Output the (x, y) coordinate of the center of the cell containing the given text.  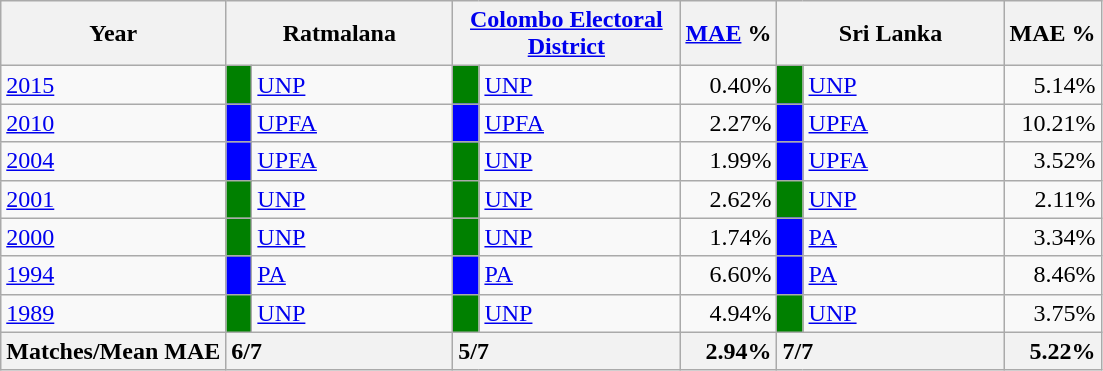
2.27% (728, 123)
10.21% (1052, 123)
0.40% (728, 85)
Colombo Electoral District (566, 34)
Matches/Mean MAE (114, 351)
5/7 (566, 351)
1.74% (728, 237)
4.94% (728, 313)
2.62% (728, 199)
1.99% (728, 161)
8.46% (1052, 275)
2015 (114, 85)
2001 (114, 199)
2.94% (728, 351)
Ratmalana (340, 34)
6/7 (340, 351)
2010 (114, 123)
3.34% (1052, 237)
7/7 (890, 351)
3.52% (1052, 161)
3.75% (1052, 313)
Sri Lanka (890, 34)
6.60% (728, 275)
5.14% (1052, 85)
2000 (114, 237)
2004 (114, 161)
1989 (114, 313)
1994 (114, 275)
Year (114, 34)
5.22% (1052, 351)
2.11% (1052, 199)
